Return [x, y] of the center of cell containing provided text 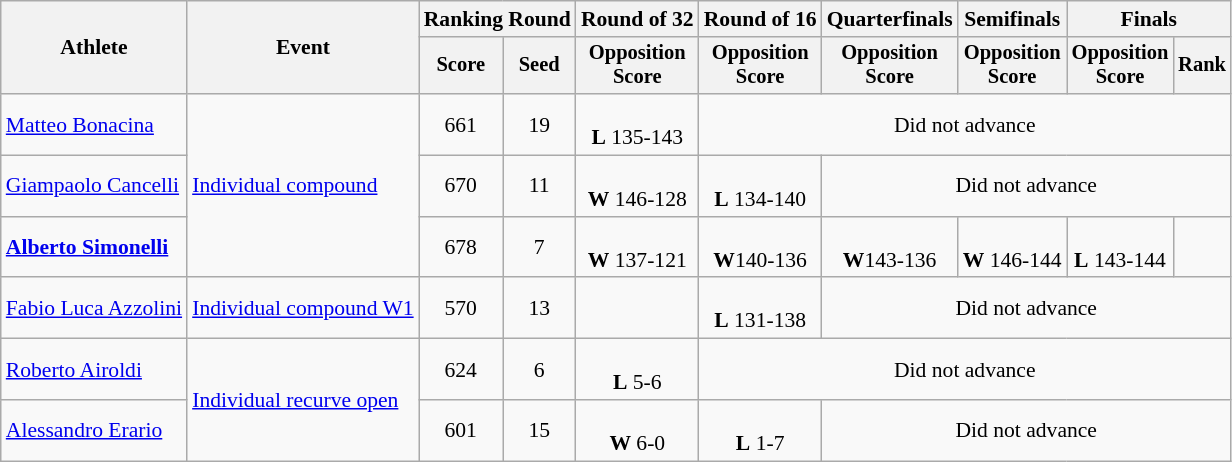
L 143-144 [1120, 248]
W 137-121 [638, 248]
Individual recurve open [303, 400]
Round of 16 [760, 19]
6 [540, 370]
624 [461, 370]
Event [303, 48]
L 135-143 [638, 124]
L 1-7 [760, 430]
W 6-0 [638, 430]
11 [540, 186]
Semifinals [1012, 19]
670 [461, 186]
W 146-128 [638, 186]
Roberto Airoldi [94, 370]
L 134-140 [760, 186]
L 5-6 [638, 370]
Seed [540, 66]
Round of 32 [638, 19]
Alessandro Erario [94, 430]
570 [461, 308]
661 [461, 124]
19 [540, 124]
W 146-144 [1012, 248]
Individual compound W1 [303, 308]
Quarterfinals [890, 19]
Alberto Simonelli [94, 248]
Giampaolo Cancelli [94, 186]
678 [461, 248]
13 [540, 308]
Rank [1202, 66]
601 [461, 430]
Score [461, 66]
Athlete [94, 48]
Fabio Luca Azzolini [94, 308]
Individual compound [303, 186]
7 [540, 248]
Matteo Bonacina [94, 124]
Finals [1149, 19]
L 131-138 [760, 308]
15 [540, 430]
W143-136 [890, 248]
W140-136 [760, 248]
Ranking Round [498, 19]
